Detect which cell encompasses the target text, then output its [X, Y] center coordinate. 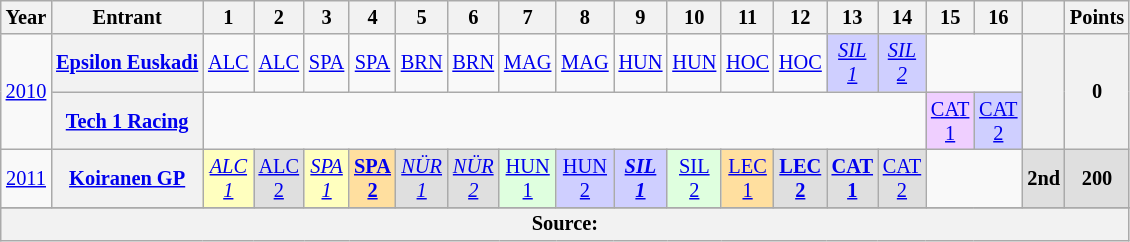
3 [326, 17]
14 [902, 17]
Entrant [127, 17]
Points [1097, 17]
SPA1 [326, 178]
4 [372, 17]
ALC2 [279, 178]
0 [1097, 92]
2010 [26, 92]
5 [422, 17]
12 [800, 17]
Epsilon Euskadi [127, 63]
LEC2 [800, 178]
10 [694, 17]
HUN2 [584, 178]
NÜR2 [473, 178]
LEC1 [748, 178]
13 [852, 17]
16 [998, 17]
11 [748, 17]
ALC1 [228, 178]
1 [228, 17]
2nd [1044, 178]
Year [26, 17]
9 [641, 17]
Tech 1 Racing [127, 121]
7 [528, 17]
15 [950, 17]
SPA2 [372, 178]
Koiranen GP [127, 178]
8 [584, 17]
200 [1097, 178]
HUN1 [528, 178]
NÜR1 [422, 178]
2011 [26, 178]
Source: [565, 224]
6 [473, 17]
2 [279, 17]
